Search for the cell housing the specified text and yield its (X, Y) center coordinate. 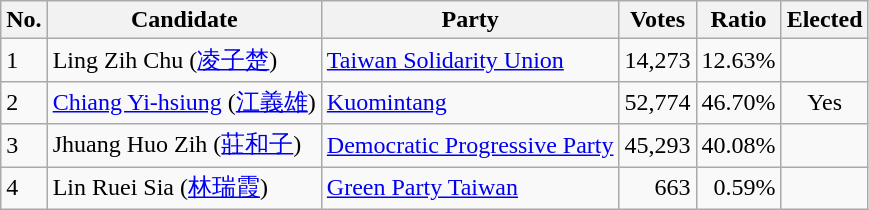
Ratio (738, 20)
Kuomintang (470, 102)
Candidate (184, 20)
52,774 (658, 102)
40.08% (738, 146)
No. (24, 20)
Party (470, 20)
Yes (824, 102)
Votes (658, 20)
Lin Ruei Sia (林瑞霞) (184, 188)
Elected (824, 20)
12.63% (738, 60)
4 (24, 188)
Chiang Yi-hsiung (江義雄) (184, 102)
3 (24, 146)
45,293 (658, 146)
14,273 (658, 60)
Taiwan Solidarity Union (470, 60)
Green Party Taiwan (470, 188)
663 (658, 188)
1 (24, 60)
0.59% (738, 188)
2 (24, 102)
46.70% (738, 102)
Ling Zih Chu (凌子楚) (184, 60)
Jhuang Huo Zih (莊和子) (184, 146)
Democratic Progressive Party (470, 146)
